Detect which cell encompasses the target text, then output its (x, y) center coordinate. 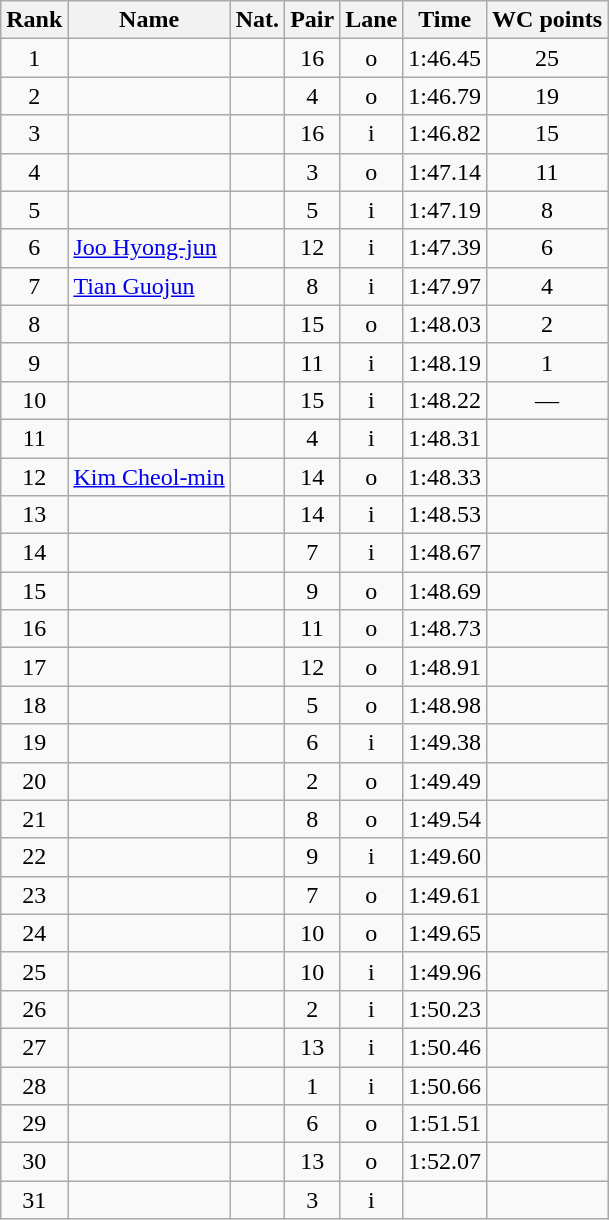
1:48.22 (445, 400)
1:48.19 (445, 362)
Joo Hyong-jun (149, 248)
1:48.33 (445, 477)
22 (34, 857)
18 (34, 705)
1:46.82 (445, 134)
Pair (312, 20)
26 (34, 1009)
24 (34, 933)
1:49.60 (445, 857)
17 (34, 667)
31 (34, 1200)
1:47.97 (445, 286)
20 (34, 781)
1:48.67 (445, 553)
21 (34, 819)
1:48.98 (445, 705)
1:48.53 (445, 515)
1:49.65 (445, 933)
1:49.61 (445, 895)
1:46.45 (445, 58)
1:52.07 (445, 1162)
1:46.79 (445, 96)
28 (34, 1085)
1:47.14 (445, 172)
1:51.51 (445, 1124)
Rank (34, 20)
1:49.49 (445, 781)
1:50.66 (445, 1085)
Time (445, 20)
1:49.96 (445, 971)
Name (149, 20)
23 (34, 895)
1:48.91 (445, 667)
1:49.38 (445, 743)
Lane (372, 20)
Nat. (257, 20)
1:49.54 (445, 819)
30 (34, 1162)
1:47.19 (445, 210)
1:48.73 (445, 629)
29 (34, 1124)
WC points (548, 20)
1:48.31 (445, 438)
1:50.46 (445, 1047)
Tian Guojun (149, 286)
1:48.69 (445, 591)
Kim Cheol-min (149, 477)
1:50.23 (445, 1009)
1:48.03 (445, 324)
1:47.39 (445, 248)
— (548, 400)
27 (34, 1047)
